Identify which cell holds the provided text, then report its [X, Y] central coordinate. 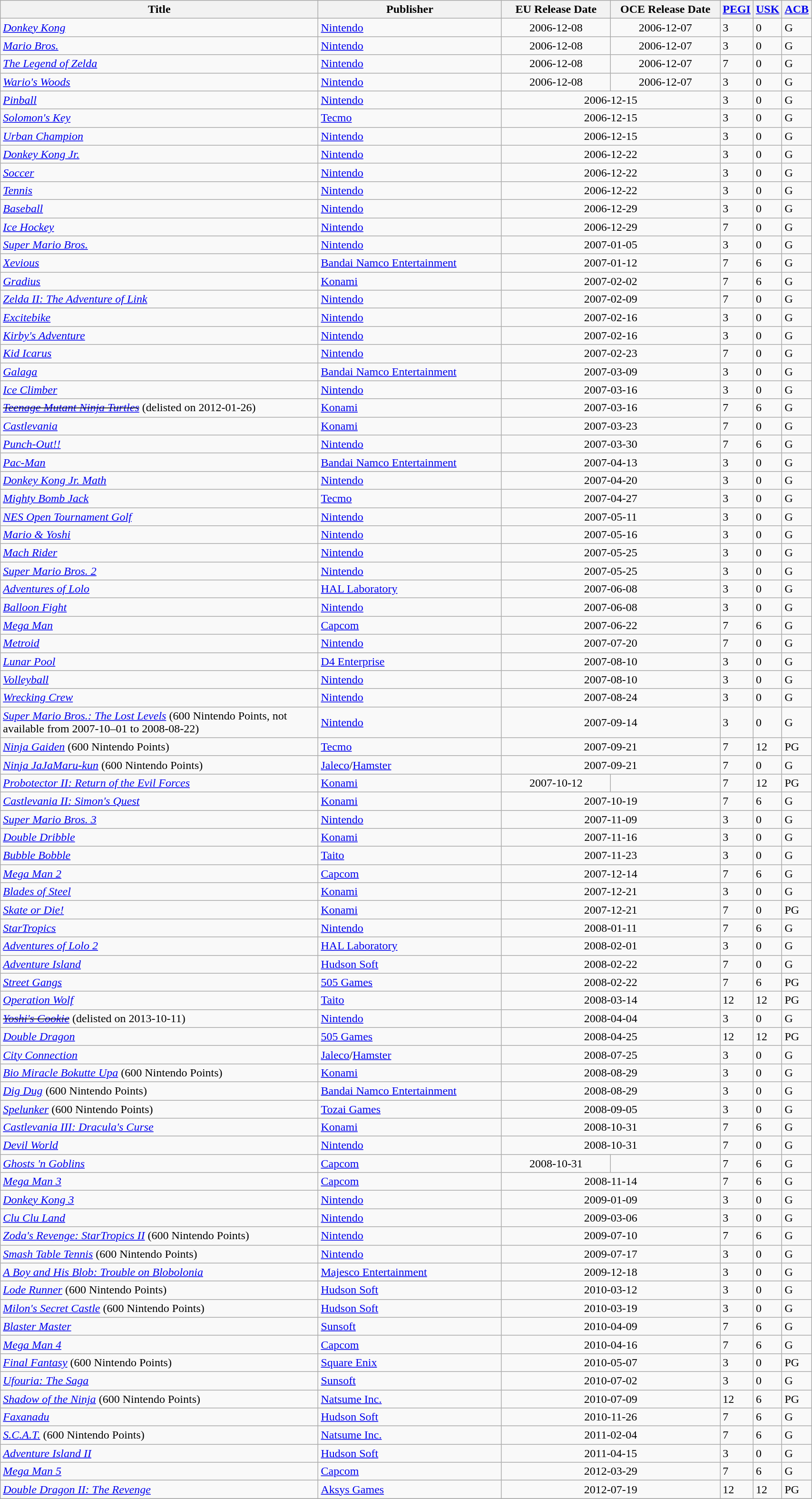
2012-07-19 [611, 1489]
Faxanadu [159, 1417]
2009-12-18 [611, 1272]
Ice Hockey [159, 227]
Pac-Man [159, 462]
Tennis [159, 190]
2009-03-06 [611, 1218]
2007-07-20 [611, 643]
Teenage Mutant Ninja Turtles (delisted on 2012-01-26) [159, 408]
2007-04-27 [611, 498]
OCE Release Date [665, 10]
2010-05-07 [611, 1362]
D4 Enterprise [410, 661]
A Boy and His Blob: Trouble on Blobolonia [159, 1272]
Mega Man 5 [159, 1471]
Smash Table Tennis (600 Nintendo Points) [159, 1254]
Milon's Secret Castle (600 Nintendo Points) [159, 1308]
Kid Icarus [159, 354]
Double Dribble [159, 838]
2007-01-05 [611, 245]
Blaster Master [159, 1326]
Adventures of Lolo [159, 589]
2007-12-14 [611, 874]
Lunar Pool [159, 661]
Clu Clu Land [159, 1218]
2007-03-30 [611, 444]
Spelunker (600 Nintendo Points) [159, 1109]
ACB [797, 10]
Xevious [159, 263]
2007-02-09 [611, 299]
Donkey Kong 3 [159, 1200]
Zelda II: The Adventure of Link [159, 299]
Shadow of the Ninja (600 Nintendo Points) [159, 1399]
Tozai Games [410, 1109]
Bio Miracle Bokutte Upa (600 Nintendo Points) [159, 1073]
Castlevania III: Dracula's Curse [159, 1127]
2010-11-26 [611, 1417]
2007-05-11 [611, 516]
2011-02-04 [611, 1435]
EU Release Date [556, 10]
2009-07-10 [611, 1236]
Donkey Kong Jr. [159, 154]
Zoda's Revenge: StarTropics II (600 Nintendo Points) [159, 1236]
2007-11-09 [611, 819]
Mega Man 2 [159, 874]
Excitebike [159, 317]
Pinball [159, 100]
Kirby's Adventure [159, 335]
Castlevania II: Simon's Quest [159, 801]
2012-03-29 [611, 1471]
2008-02-01 [611, 946]
Bubble Bobble [159, 856]
Super Mario Bros. 3 [159, 819]
Majesco Entertainment [410, 1272]
2008-07-25 [611, 1055]
Ufouria: The Saga [159, 1381]
2007-04-13 [611, 462]
2007-10-12 [556, 783]
2010-04-09 [611, 1326]
City Connection [159, 1055]
Double Dragon II: The Revenge [159, 1489]
PEGI [737, 10]
2007-03-23 [611, 426]
Publisher [410, 10]
Yoshi's Cookie (delisted on 2013-10-11) [159, 1018]
2007-02-23 [611, 354]
The Legend of Zelda [159, 64]
Title [159, 10]
Ninja Gaiden (600 Nintendo Points) [159, 747]
Mega Man 3 [159, 1182]
Super Mario Bros. 2 [159, 571]
Urban Champion [159, 136]
Ninja JaJaMaru-kun (600 Nintendo Points) [159, 765]
Gradius [159, 281]
Donkey Kong Jr. Math [159, 480]
Double Dragon [159, 1036]
2008-09-05 [611, 1109]
Blades of Steel [159, 892]
Punch-Out!! [159, 444]
2008-01-11 [611, 928]
USK [767, 10]
Aksys Games [410, 1489]
Mario Bros. [159, 46]
Super Mario Bros.: The Lost Levels (600 Nintendo Points, not available from 2007-10–01 to 2008-08-22) [159, 722]
2007-06-22 [611, 625]
2010-07-02 [611, 1381]
Balloon Fight [159, 607]
Soccer [159, 172]
2008-04-04 [611, 1018]
Adventures of Lolo 2 [159, 946]
2007-02-02 [611, 281]
Mega Man [159, 625]
Skate or Die! [159, 910]
Mighty Bomb Jack [159, 498]
2007-08-24 [611, 698]
Super Mario Bros. [159, 245]
2007-11-23 [611, 856]
Ghosts 'n Goblins [159, 1164]
Galaga [159, 372]
2008-11-14 [611, 1182]
2010-07-09 [611, 1399]
2007-03-09 [611, 372]
Lode Runner (600 Nintendo Points) [159, 1290]
Wario's Woods [159, 82]
NES Open Tournament Golf [159, 516]
Operation Wolf [159, 1000]
Street Gangs [159, 982]
Adventure Island II [159, 1453]
StarTropics [159, 928]
Square Enix [410, 1362]
Donkey Kong [159, 28]
Wrecking Crew [159, 698]
2011-04-15 [611, 1453]
Devil World [159, 1145]
Probotector II: Return of the Evil Forces [159, 783]
Mega Man 4 [159, 1344]
Ice Climber [159, 390]
2007-01-12 [611, 263]
Metroid [159, 643]
2008-04-25 [611, 1036]
Mach Rider [159, 553]
2010-03-19 [611, 1308]
2009-01-09 [611, 1200]
S.C.A.T. (600 Nintendo Points) [159, 1435]
Mario & Yoshi [159, 535]
Baseball [159, 208]
2007-04-20 [611, 480]
2007-11-16 [611, 838]
Final Fantasy (600 Nintendo Points) [159, 1362]
2007-10-19 [611, 801]
2009-07-17 [611, 1254]
2007-09-14 [611, 722]
2010-03-12 [611, 1290]
Adventure Island [159, 964]
2008-03-14 [611, 1000]
2007-05-16 [611, 535]
Volleyball [159, 680]
Dig Dug (600 Nintendo Points) [159, 1091]
Castlevania [159, 426]
2010-04-16 [611, 1344]
Solomon's Key [159, 118]
